Find where the given text appears and provide that cell's center as [x, y] coordinate. 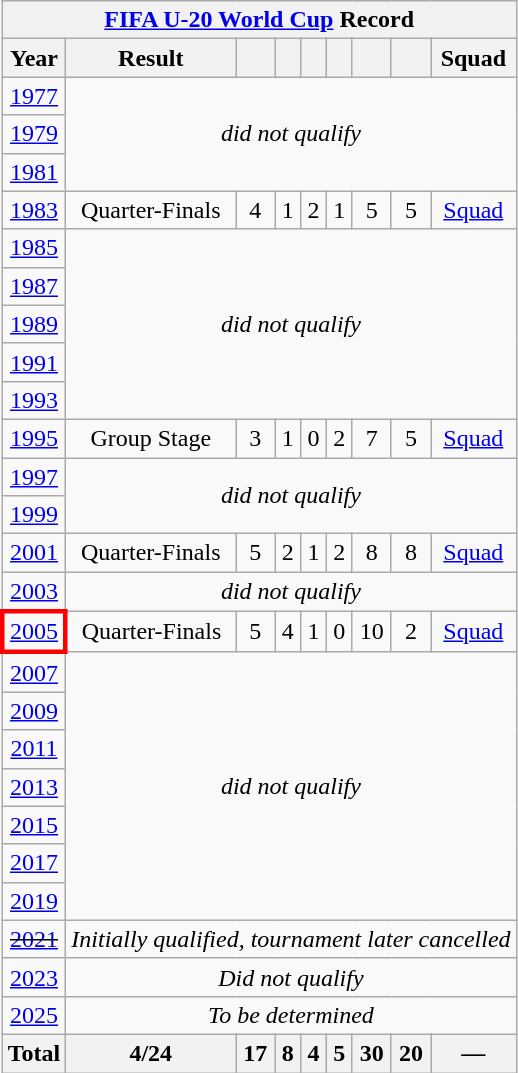
1981 [34, 172]
Group Stage [151, 438]
To be determined [291, 1015]
1985 [34, 248]
1991 [34, 362]
2019 [34, 901]
2021 [34, 939]
20 [410, 1053]
1989 [34, 324]
Total [34, 1053]
1987 [34, 286]
10 [372, 632]
17 [256, 1053]
2007 [34, 672]
2013 [34, 787]
FIFA U-20 World Cup Record [259, 20]
1999 [34, 515]
30 [372, 1053]
2003 [34, 592]
1979 [34, 134]
Year [34, 58]
3 [256, 438]
2023 [34, 977]
— [474, 1053]
2005 [34, 632]
2017 [34, 863]
2001 [34, 553]
1993 [34, 400]
4/24 [151, 1053]
2011 [34, 749]
Did not qualify [291, 977]
1977 [34, 96]
1995 [34, 438]
2015 [34, 825]
1983 [34, 210]
2009 [34, 711]
2025 [34, 1015]
7 [372, 438]
1997 [34, 477]
Result [151, 58]
Initially qualified, tournament later cancelled [291, 939]
